Capture the cell that displays the provided text and extract its [x, y] central coordinate. 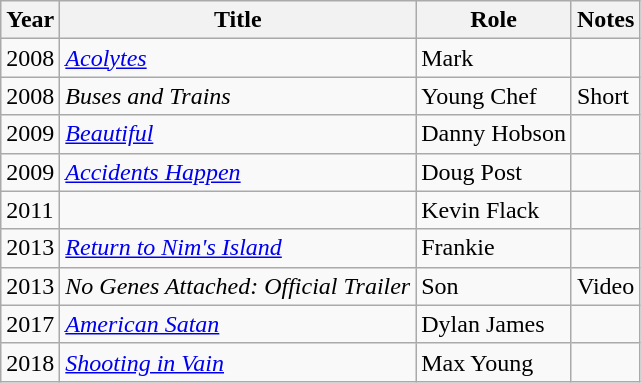
Max Young [494, 362]
American Satan [238, 324]
Title [238, 20]
No Genes Attached: Official Trailer [238, 286]
Buses and Trains [238, 96]
Son [494, 286]
Role [494, 20]
Year [30, 20]
Danny Hobson [494, 134]
Return to Nim's Island [238, 248]
Frankie [494, 248]
Short [605, 96]
Mark [494, 58]
Accidents Happen [238, 172]
2018 [30, 362]
Doug Post [494, 172]
Notes [605, 20]
Beautiful [238, 134]
Young Chef [494, 96]
2017 [30, 324]
Kevin Flack [494, 210]
Shooting in Vain [238, 362]
Video [605, 286]
Dylan James [494, 324]
Acolytes [238, 58]
2011 [30, 210]
